Return the [X, Y] coordinate for the center point of the cell that contains the specified text.  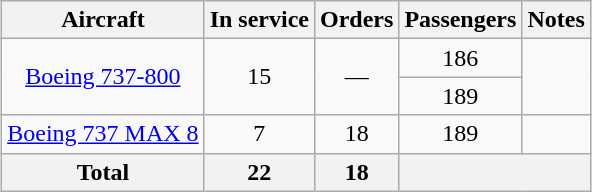
Orders [356, 20]
— [356, 77]
Total [103, 172]
Notes [556, 20]
In service [259, 20]
Aircraft [103, 20]
7 [259, 134]
22 [259, 172]
Passengers [460, 20]
15 [259, 77]
Boeing 737 MAX 8 [103, 134]
Boeing 737-800 [103, 77]
186 [460, 58]
